For the text-containing cell, return its midpoint in (X, Y) coordinate format. 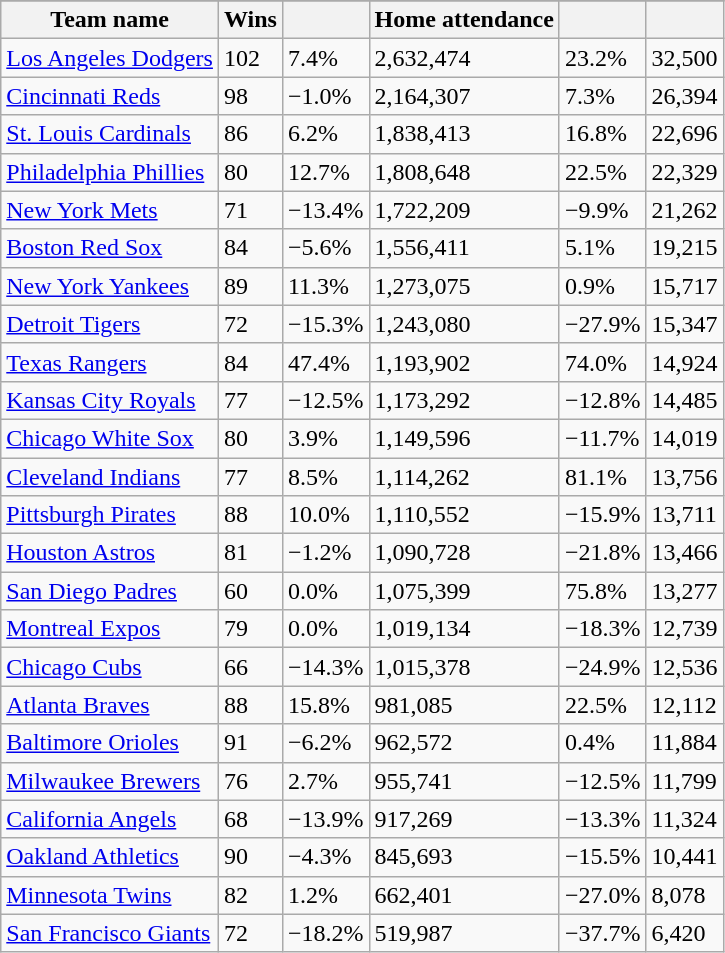
519,987 (464, 933)
98 (250, 96)
Home attendance (464, 20)
−5.6% (326, 248)
15.8% (326, 705)
60 (250, 591)
−27.0% (602, 895)
86 (250, 134)
3.9% (326, 438)
Cincinnati Reds (110, 96)
California Angels (110, 819)
−6.2% (326, 743)
11,799 (684, 781)
82 (250, 895)
10.0% (326, 515)
Kansas City Royals (110, 400)
Philadelphia Phillies (110, 172)
75.8% (602, 591)
−9.9% (602, 210)
Cleveland Indians (110, 477)
San Francisco Giants (110, 933)
2,164,307 (464, 96)
0.4% (602, 743)
1,273,075 (464, 286)
Baltimore Orioles (110, 743)
79 (250, 629)
Minnesota Twins (110, 895)
Detroit Tigers (110, 324)
955,741 (464, 781)
32,500 (684, 58)
−13.9% (326, 819)
13,466 (684, 553)
14,019 (684, 438)
10,441 (684, 857)
Pittsburgh Pirates (110, 515)
2.7% (326, 781)
7.4% (326, 58)
−13.3% (602, 819)
26,394 (684, 96)
1,808,648 (464, 172)
−18.2% (326, 933)
845,693 (464, 857)
12,112 (684, 705)
0.9% (602, 286)
−21.8% (602, 553)
Team name (110, 20)
68 (250, 819)
Atlanta Braves (110, 705)
917,269 (464, 819)
Chicago Cubs (110, 667)
Boston Red Sox (110, 248)
22,696 (684, 134)
11.3% (326, 286)
8,078 (684, 895)
Wins (250, 20)
15,347 (684, 324)
6,420 (684, 933)
21,262 (684, 210)
102 (250, 58)
Houston Astros (110, 553)
22,329 (684, 172)
7.3% (602, 96)
1,090,728 (464, 553)
−15.3% (326, 324)
−24.9% (602, 667)
1,556,411 (464, 248)
1,114,262 (464, 477)
−15.9% (602, 515)
11,884 (684, 743)
1,075,399 (464, 591)
−14.3% (326, 667)
81.1% (602, 477)
1.2% (326, 895)
962,572 (464, 743)
74.0% (602, 362)
−4.3% (326, 857)
5.1% (602, 248)
−27.9% (602, 324)
90 (250, 857)
13,277 (684, 591)
−18.3% (602, 629)
Montreal Expos (110, 629)
2,632,474 (464, 58)
91 (250, 743)
Chicago White Sox (110, 438)
Los Angeles Dodgers (110, 58)
1,110,552 (464, 515)
1,015,378 (464, 667)
New York Yankees (110, 286)
1,149,596 (464, 438)
11,324 (684, 819)
Texas Rangers (110, 362)
13,756 (684, 477)
14,485 (684, 400)
1,243,080 (464, 324)
−12.8% (602, 400)
−15.5% (602, 857)
Milwaukee Brewers (110, 781)
1,722,209 (464, 210)
14,924 (684, 362)
981,085 (464, 705)
12.7% (326, 172)
−13.4% (326, 210)
662,401 (464, 895)
19,215 (684, 248)
San Diego Padres (110, 591)
New York Mets (110, 210)
−1.2% (326, 553)
1,193,902 (464, 362)
23.2% (602, 58)
8.5% (326, 477)
66 (250, 667)
81 (250, 553)
16.8% (602, 134)
12,536 (684, 667)
15,717 (684, 286)
89 (250, 286)
6.2% (326, 134)
1,838,413 (464, 134)
13,711 (684, 515)
−37.7% (602, 933)
1,019,134 (464, 629)
St. Louis Cardinals (110, 134)
−1.0% (326, 96)
47.4% (326, 362)
76 (250, 781)
1,173,292 (464, 400)
−11.7% (602, 438)
Oakland Athletics (110, 857)
71 (250, 210)
12,739 (684, 629)
